For the text-containing cell, return its midpoint in (X, Y) coordinate format. 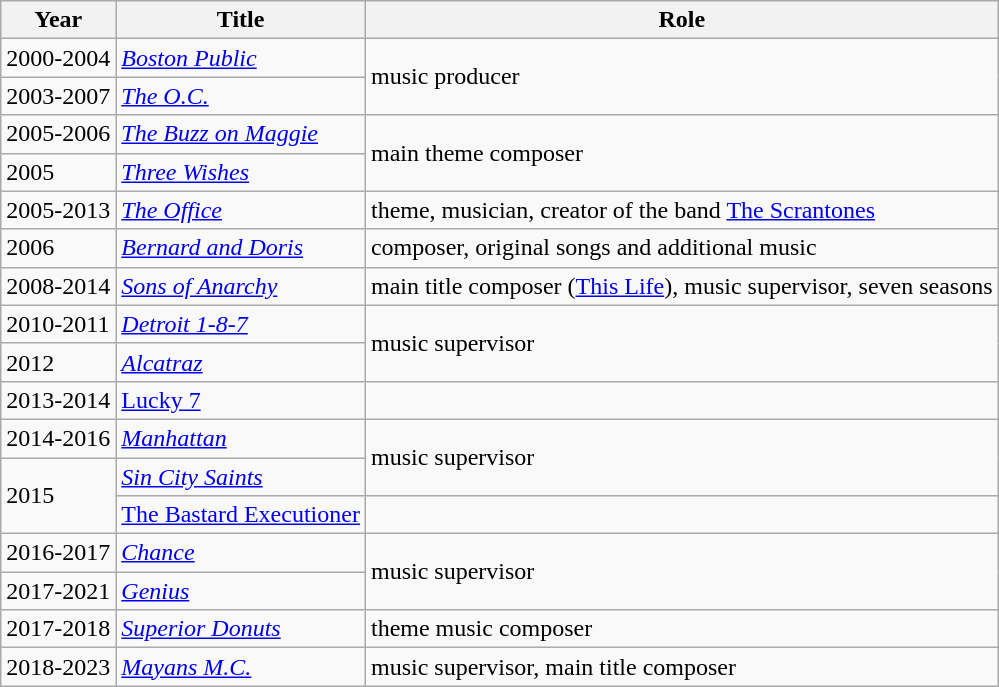
Lucky 7 (241, 400)
main theme composer (682, 153)
2003-2007 (58, 96)
music supervisor, main title composer (682, 667)
The O.C. (241, 96)
Detroit 1-8-7 (241, 324)
Superior Donuts (241, 629)
Boston Public (241, 58)
theme, musician, creator of the band The Scrantones (682, 210)
Manhattan (241, 438)
The Office (241, 210)
Three Wishes (241, 172)
2017-2021 (58, 591)
The Bastard Executioner (241, 515)
Role (682, 20)
Sons of Anarchy (241, 286)
2018-2023 (58, 667)
2016-2017 (58, 553)
2005-2013 (58, 210)
2012 (58, 362)
Mayans M.C. (241, 667)
2005 (58, 172)
Sin City Saints (241, 477)
2006 (58, 248)
Alcatraz (241, 362)
Bernard and Doris (241, 248)
main title composer (This Life), music supervisor, seven seasons (682, 286)
composer, original songs and additional music (682, 248)
2014-2016 (58, 438)
2000-2004 (58, 58)
Chance (241, 553)
2010-2011 (58, 324)
2008-2014 (58, 286)
2005-2006 (58, 134)
music producer (682, 77)
theme music composer (682, 629)
2015 (58, 496)
2017-2018 (58, 629)
Genius (241, 591)
The Buzz on Maggie (241, 134)
2013-2014 (58, 400)
Title (241, 20)
Year (58, 20)
